Determine the [X, Y] coordinate at the center of the cell enclosing the given text.  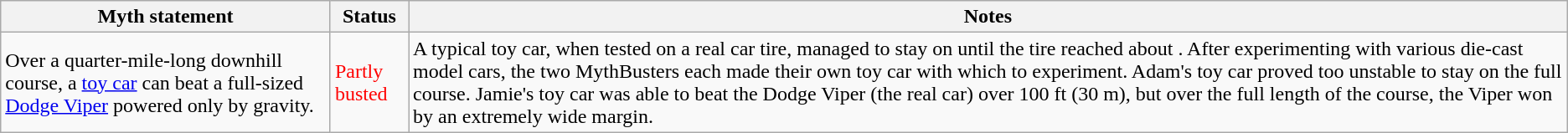
Status [369, 17]
Notes [988, 17]
Myth statement [166, 17]
Partly busted [369, 82]
Over a quarter-mile-long downhill course, a toy car can beat a full-sized Dodge Viper powered only by gravity. [166, 82]
